Locate the cell with the specified text and output its [X, Y] center coordinate. 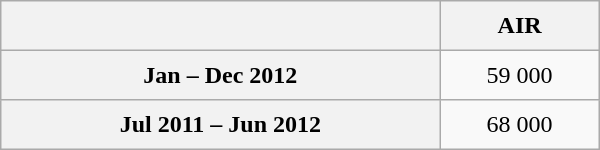
Jan – Dec 2012 [220, 75]
Jul 2011 – Jun 2012 [220, 125]
AIR [520, 26]
68 000 [520, 125]
59 000 [520, 75]
